Determine the (X, Y) coordinate at the center of the cell enclosing the given text.  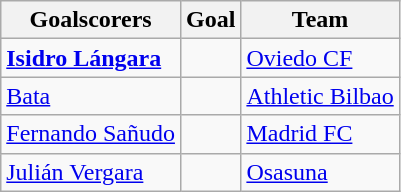
Athletic Bilbao (320, 96)
Osasuna (320, 172)
Team (320, 20)
Goal (210, 20)
Goalscorers (91, 20)
Isidro Lángara (91, 58)
Julián Vergara (91, 172)
Bata (91, 96)
Madrid FC (320, 134)
Oviedo CF (320, 58)
Fernando Sañudo (91, 134)
